Capture the cell that displays the provided text and extract its (X, Y) central coordinate. 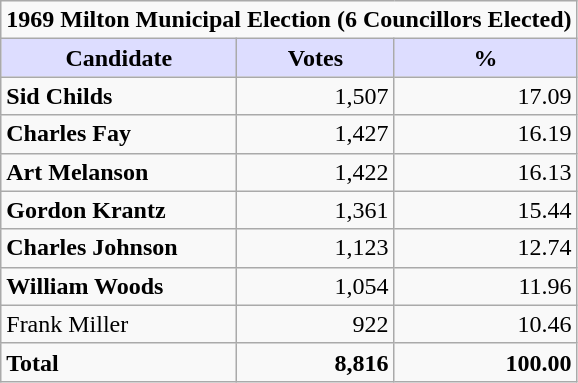
1,427 (316, 134)
William Woods (119, 286)
12.74 (486, 248)
Frank Miller (119, 324)
Sid Childs (119, 96)
Votes (316, 58)
922 (316, 324)
1,361 (316, 210)
16.13 (486, 172)
Charles Johnson (119, 248)
17.09 (486, 96)
16.19 (486, 134)
1969 Milton Municipal Election (6 Councillors Elected) (289, 20)
Art Melanson (119, 172)
1,123 (316, 248)
1,507 (316, 96)
11.96 (486, 286)
Total (119, 362)
1,422 (316, 172)
8,816 (316, 362)
15.44 (486, 210)
10.46 (486, 324)
100.00 (486, 362)
Gordon Krantz (119, 210)
Charles Fay (119, 134)
Candidate (119, 58)
1,054 (316, 286)
% (486, 58)
